Identify which cell holds the provided text, then report its (x, y) central coordinate. 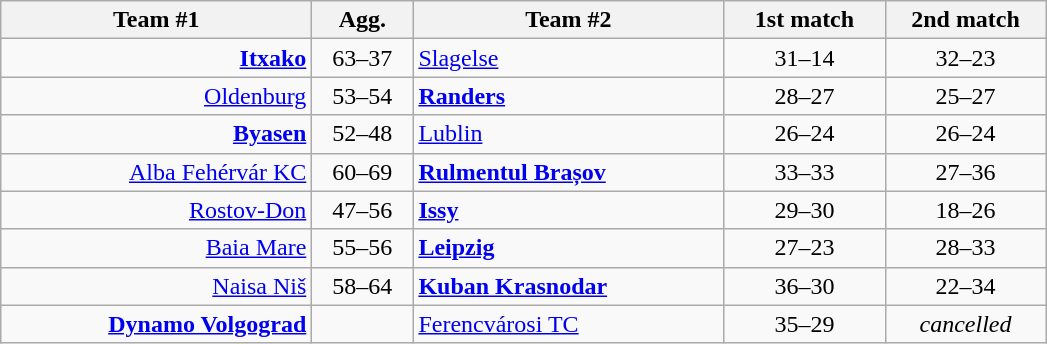
33–33 (804, 172)
18–26 (966, 210)
52–48 (362, 134)
Byasen (156, 134)
Kuban Krasnodar (568, 286)
35–29 (804, 324)
Rostov-Don (156, 210)
Oldenburg (156, 96)
Rulmentul Brașov (568, 172)
58–64 (362, 286)
22–34 (966, 286)
Randers (568, 96)
28–27 (804, 96)
Agg. (362, 20)
Slagelse (568, 58)
36–30 (804, 286)
55–56 (362, 248)
Lublin (568, 134)
53–54 (362, 96)
31–14 (804, 58)
Dynamo Volgograd (156, 324)
Team #1 (156, 20)
28–33 (966, 248)
32–23 (966, 58)
Baia Mare (156, 248)
27–23 (804, 248)
cancelled (966, 324)
Itxako (156, 58)
Team #2 (568, 20)
27–36 (966, 172)
47–56 (362, 210)
63–37 (362, 58)
25–27 (966, 96)
2nd match (966, 20)
Naisa Niš (156, 286)
60–69 (362, 172)
Issy (568, 210)
Leipzig (568, 248)
Alba Fehérvár KC (156, 172)
1st match (804, 20)
29–30 (804, 210)
Ferencvárosi TC (568, 324)
